From the cell containing the given text, extract its center point as [X, Y] coordinate. 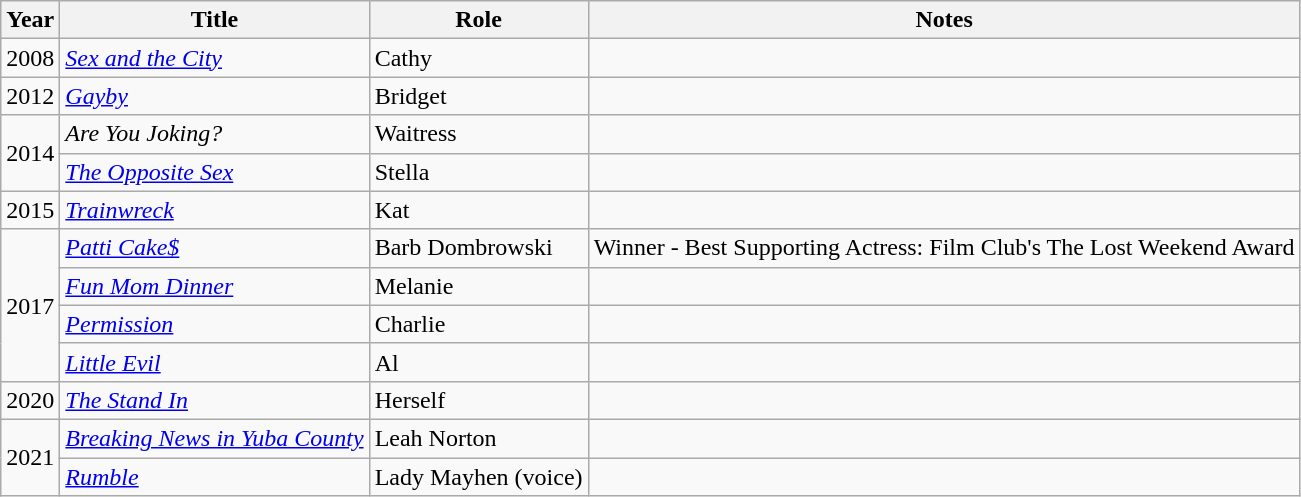
Patti Cake$ [214, 248]
Title [214, 20]
Al [478, 362]
Gayby [214, 96]
Rumble [214, 477]
The Opposite Sex [214, 172]
2008 [30, 58]
Bridget [478, 96]
Permission [214, 324]
Role [478, 20]
Winner - Best Supporting Actress: Film Club's The Lost Weekend Award [944, 248]
Stella [478, 172]
Year [30, 20]
Kat [478, 210]
Cathy [478, 58]
2014 [30, 153]
Waitress [478, 134]
2020 [30, 400]
2021 [30, 457]
2017 [30, 305]
Breaking News in Yuba County [214, 438]
Lady Mayhen (voice) [478, 477]
The Stand In [214, 400]
2012 [30, 96]
Fun Mom Dinner [214, 286]
Notes [944, 20]
Little Evil [214, 362]
2015 [30, 210]
Barb Dombrowski [478, 248]
Charlie [478, 324]
Melanie [478, 286]
Trainwreck [214, 210]
Sex and the City [214, 58]
Herself [478, 400]
Leah Norton [478, 438]
Are You Joking? [214, 134]
